From the cell containing the given text, extract its center point as [x, y] coordinate. 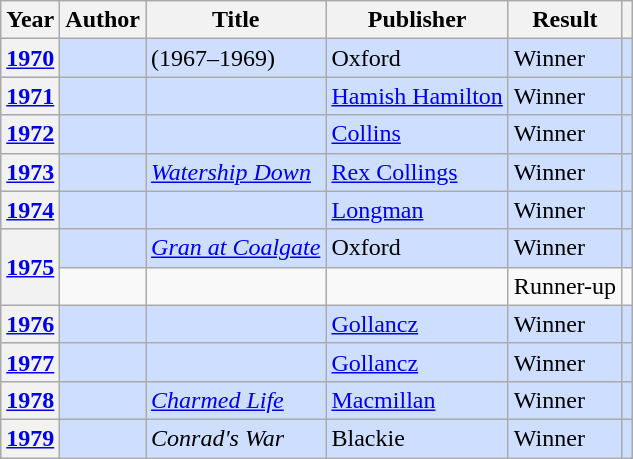
Blackie [417, 438]
1977 [30, 362]
Rex Collings [417, 172]
1971 [30, 96]
1970 [30, 58]
Runner-up [564, 286]
Watership Down [236, 172]
1976 [30, 324]
Result [564, 20]
1974 [30, 210]
Collins [417, 134]
1979 [30, 438]
(1967–1969) [236, 58]
Title [236, 20]
Charmed Life [236, 400]
1978 [30, 400]
Longman [417, 210]
Year [30, 20]
Macmillan [417, 400]
Hamish Hamilton [417, 96]
Author [103, 20]
1973 [30, 172]
Conrad's War [236, 438]
1975 [30, 267]
1972 [30, 134]
Gran at Coalgate [236, 248]
Publisher [417, 20]
